From the cell containing the given text, extract its center point as [x, y] coordinate. 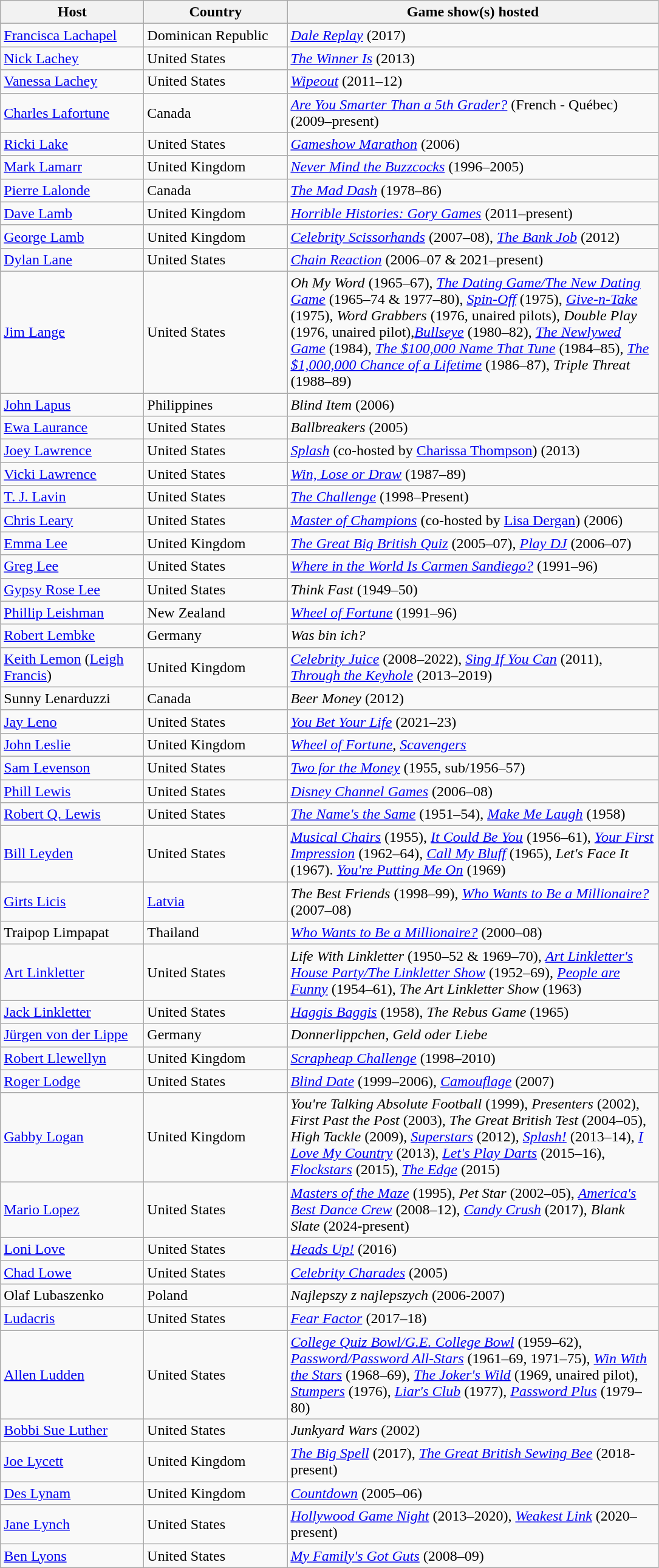
The Winner Is (2013) [473, 58]
Jane Lynch [72, 1524]
Philippines [216, 404]
Gameshow Marathon (2006) [473, 144]
Host [72, 12]
Thailand [216, 933]
Ben Lyons [72, 1556]
T. J. Lavin [72, 497]
Blind Item (2006) [473, 404]
Roger Lodge [72, 1081]
Dominican Republic [216, 35]
Robert Lembke [72, 636]
The Big Spell (2017), The Great British Sewing Bee (2018-present) [473, 1462]
Chain Reaction (2006–07 & 2021–present) [473, 260]
Wipeout (2011–12) [473, 81]
The Name's the Same (1951–54), Make Me Laugh (1958) [473, 814]
Blind Date (1999–2006), Camouflage (2007) [473, 1081]
Are You Smarter Than a 5th Grader? (French - Québec) (2009–present) [473, 113]
Heads Up! (2016) [473, 1249]
Traipop Limpapat [72, 933]
Game show(s) hosted [473, 12]
Country [216, 12]
The Best Friends (1998–99), Who Wants to Be a Millionaire? (2007–08) [473, 902]
Countdown (2005–06) [473, 1493]
Ballbreakers (2005) [473, 428]
Sunny Lenarduzzi [72, 698]
Splash (co-hosted by Charissa Thompson) (2013) [473, 451]
Celebrity Juice (2008–2022), Sing If You Can (2011), Through the Keyhole (2013–2019) [473, 667]
Nick Lachey [72, 58]
Des Lynam [72, 1493]
Celebrity Charades (2005) [473, 1272]
Joe Lycett [72, 1462]
Art Linkletter [72, 972]
Beer Money (2012) [473, 698]
Emma Lee [72, 543]
Phillip Leishman [72, 613]
Robert Llewellyn [72, 1058]
Horrible Histories: Gory Games (2011–present) [473, 213]
Charles Lafortune [72, 113]
New Zealand [216, 613]
Haggis Baggis (1958), The Rebus Game (1965) [473, 1012]
Disney Channel Games (2006–08) [473, 791]
George Lamb [72, 236]
Bill Leyden [72, 854]
Never Mind the Buzzcocks (1996–2005) [473, 167]
Jürgen von der Lippe [72, 1035]
Two for the Money (1955, sub/1956–57) [473, 768]
John Lapus [72, 404]
Masters of the Maze (1995), Pet Star (2002–05), America's Best Dance Crew (2008–12), Candy Crush (2017), Blank Slate (2024-present) [473, 1209]
Donnerlippchen, Geld oder Liebe [473, 1035]
Bobbi Sue Luther [72, 1431]
Scrapheap Challenge (1998–2010) [473, 1058]
Phill Lewis [72, 791]
Sam Levenson [72, 768]
Gabby Logan [72, 1137]
Vanessa Lachey [72, 81]
Dave Lamb [72, 213]
John Leslie [72, 744]
The Mad Dash (1978–86) [473, 190]
The Challenge (1998–Present) [473, 497]
Allen Ludden [72, 1374]
Gypsy Rose Lee [72, 590]
Dylan Lane [72, 260]
Jim Lange [72, 332]
Chad Lowe [72, 1272]
Vicki Lawrence [72, 474]
Win, Lose or Draw (1987–89) [473, 474]
Junkyard Wars (2002) [473, 1431]
My Family's Got Guts (2008–09) [473, 1556]
Was bin ich? [473, 636]
Fear Factor (2017–18) [473, 1318]
Jack Linkletter [72, 1012]
Hollywood Game Night (2013–2020), Weakest Link (2020–present) [473, 1524]
Who Wants to Be a Millionaire? (2000–08) [473, 933]
Chris Leary [72, 520]
Najlepszy z najlepszych (2006-2007) [473, 1295]
Jay Leno [72, 721]
Wheel of Fortune, Scavengers [473, 744]
Dale Replay (2017) [473, 35]
Mario Lopez [72, 1209]
Keith Lemon (Leigh Francis) [72, 667]
Where in the World Is Carmen Sandiego? (1991–96) [473, 566]
Poland [216, 1295]
Ludacris [72, 1318]
Master of Champions (co-hosted by Lisa Dergan) (2006) [473, 520]
Girts Licis [72, 902]
Wheel of Fortune (1991–96) [473, 613]
The Great Big British Quiz (2005–07), Play DJ (2006–07) [473, 543]
Joey Lawrence [72, 451]
Ricki Lake [72, 144]
Pierre Lalonde [72, 190]
Mark Lamarr [72, 167]
Think Fast (1949–50) [473, 590]
You Bet Your Life (2021–23) [473, 721]
Francisca Lachapel [72, 35]
Robert Q. Lewis [72, 814]
Loni Love [72, 1249]
Olaf Lubaszenko [72, 1295]
Latvia [216, 902]
Greg Lee [72, 566]
Ewa Laurance [72, 428]
Celebrity Scissorhands (2007–08), The Bank Job (2012) [473, 236]
